From the cell containing the given text, extract its center point as [X, Y] coordinate. 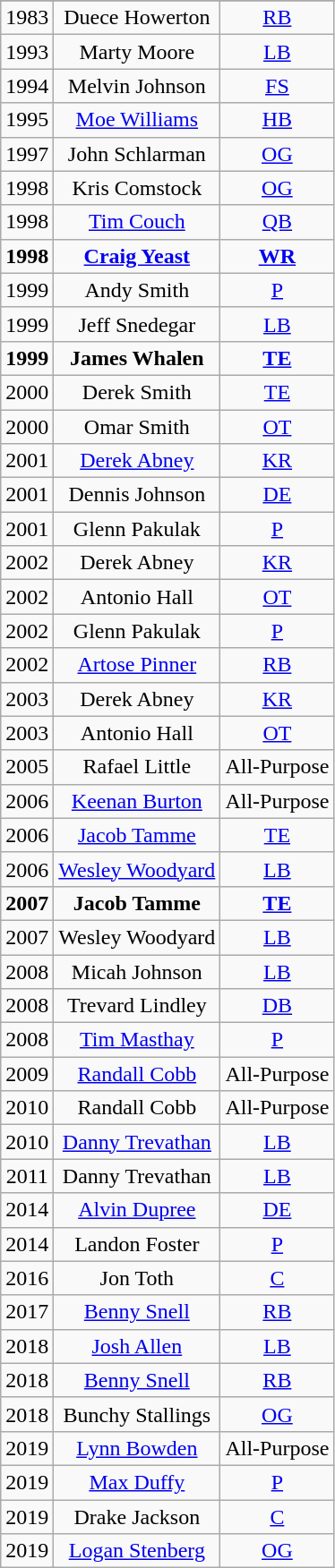
Derek Smith [137, 392]
QB [278, 222]
Tim Couch [137, 222]
Trevard Lindley [137, 1006]
Craig Yeast [137, 256]
Josh Allen [137, 1346]
1997 [27, 154]
James Whalen [137, 358]
Duece Howerton [137, 18]
2017 [27, 1312]
Melvin Johnson [137, 86]
Tim Masthay [137, 1040]
Keenan Burton [137, 801]
John Schlarman [137, 154]
Rafael Little [137, 767]
Artose Pinner [137, 665]
Marty Moore [137, 52]
WR [278, 256]
Bunchy Stallings [137, 1414]
Lynn Bowden [137, 1448]
Omar Smith [137, 427]
2011 [27, 1176]
Jon Toth [137, 1278]
1993 [27, 52]
1983 [27, 18]
Dennis Johnson [137, 495]
Drake Jackson [137, 1517]
Moe Williams [137, 120]
Logan Stenberg [137, 1551]
Alvin Dupree [137, 1210]
2016 [27, 1278]
Landon Foster [137, 1244]
HB [278, 120]
Micah Johnson [137, 971]
Andy Smith [137, 290]
Jeff Snedegar [137, 324]
Max Duffy [137, 1482]
1995 [27, 120]
Kris Comstock [137, 188]
1994 [27, 86]
FS [278, 86]
2009 [27, 1074]
2005 [27, 767]
DB [278, 1006]
